Scan for the cell matching the given text and deliver its [x, y] coordinate at center. 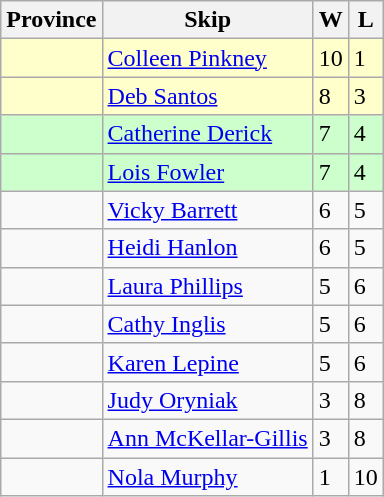
Cathy Inglis [208, 324]
Vicky Barrett [208, 210]
Ann McKellar-Gillis [208, 438]
Judy Oryniak [208, 400]
Heidi Hanlon [208, 248]
Nola Murphy [208, 477]
Catherine Derick [208, 134]
Colleen Pinkney [208, 58]
Skip [208, 20]
W [330, 20]
Lois Fowler [208, 172]
Deb Santos [208, 96]
L [366, 20]
Karen Lepine [208, 362]
Province [52, 20]
Laura Phillips [208, 286]
